From the cell containing the given text, extract its center point as (x, y) coordinate. 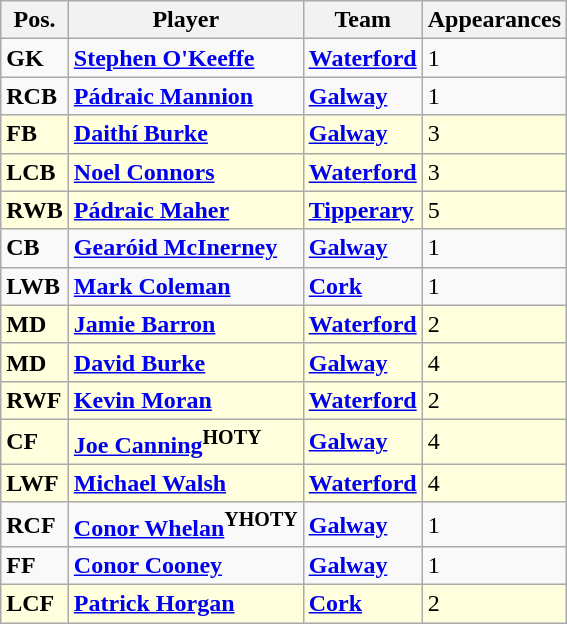
Kevin Moran (186, 400)
Mark Coleman (186, 286)
Pos. (35, 20)
Conor Cooney (186, 566)
RWB (35, 210)
FB (35, 134)
RCF (35, 524)
Jamie Barron (186, 324)
RWF (35, 400)
CB (35, 248)
CF (35, 442)
LWF (35, 483)
Gearóid McInerney (186, 248)
Pádraic Mannion (186, 96)
Player (186, 20)
GK (35, 58)
Michael Walsh (186, 483)
Stephen O'Keeffe (186, 58)
Noel Connors (186, 172)
LWB (35, 286)
5 (494, 210)
LCF (35, 604)
Patrick Horgan (186, 604)
RCB (35, 96)
Joe CanningHOTY (186, 442)
Conor WhelanYHOTY (186, 524)
Daithí Burke (186, 134)
Pádraic Maher (186, 210)
LCB (35, 172)
David Burke (186, 362)
Appearances (494, 20)
FF (35, 566)
Tipperary (362, 210)
Team (362, 20)
